Provide the (x, y) coordinate of the cell's center where the given text is located.  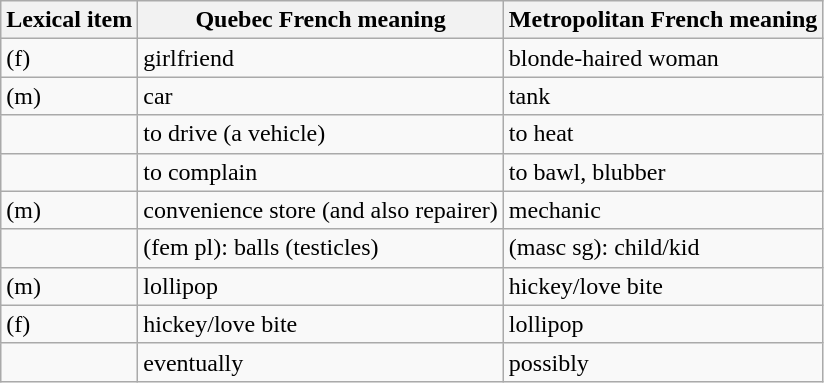
car (321, 96)
Lexical item (70, 20)
Metropolitan French meaning (663, 20)
tank (663, 96)
to complain (321, 172)
to heat (663, 134)
to bawl, blubber (663, 172)
mechanic (663, 210)
to drive (a vehicle) (321, 134)
Quebec French meaning (321, 20)
blonde-haired woman (663, 58)
possibly (663, 362)
eventually (321, 362)
girlfriend (321, 58)
convenience store (and also repairer) (321, 210)
(masc sg): child/kid (663, 248)
(fem pl): balls (testicles) (321, 248)
